Output the (x, y) coordinate of the center of the cell containing the given text.  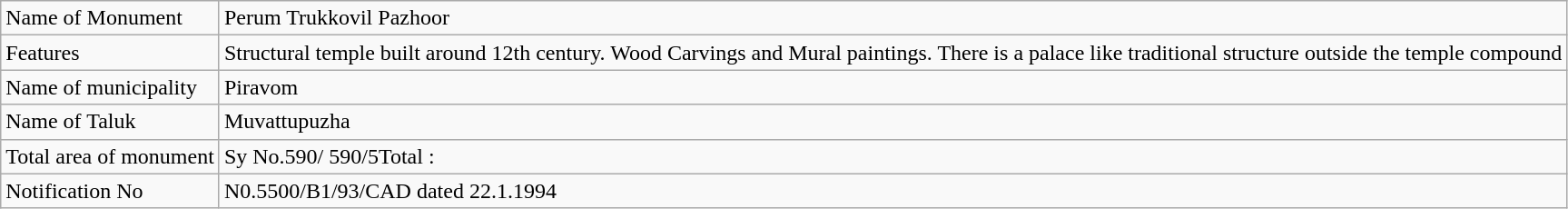
N0.5500/B1/93/CAD dated 22.1.1994 (892, 191)
Name of Taluk (111, 122)
Features (111, 53)
Sy No.590/ 590/5Total : (892, 156)
Name of Monument (111, 18)
Notification No (111, 191)
Total area of monument (111, 156)
Muvattupuzha (892, 122)
Piravom (892, 87)
Perum Trukkovil Pazhoor (892, 18)
Name of municipality (111, 87)
